Capture the cell that displays the provided text and extract its [X, Y] central coordinate. 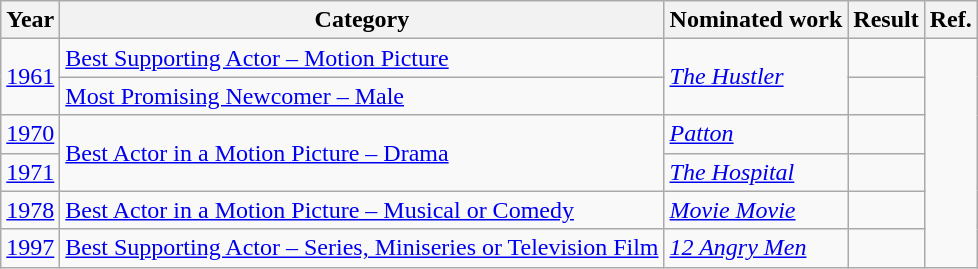
1971 [30, 172]
Best Actor in a Motion Picture – Musical or Comedy [362, 210]
Best Supporting Actor – Motion Picture [362, 58]
Patton [756, 134]
1970 [30, 134]
The Hustler [756, 77]
1961 [30, 77]
Year [30, 20]
The Hospital [756, 172]
1997 [30, 248]
Result [886, 20]
Category [362, 20]
Nominated work [756, 20]
12 Angry Men [756, 248]
Best Supporting Actor – Series, Miniseries or Television Film [362, 248]
Ref. [950, 20]
Most Promising Newcomer – Male [362, 96]
1978 [30, 210]
Best Actor in a Motion Picture – Drama [362, 153]
Movie Movie [756, 210]
